Search for the cell housing the specified text and yield its [x, y] center coordinate. 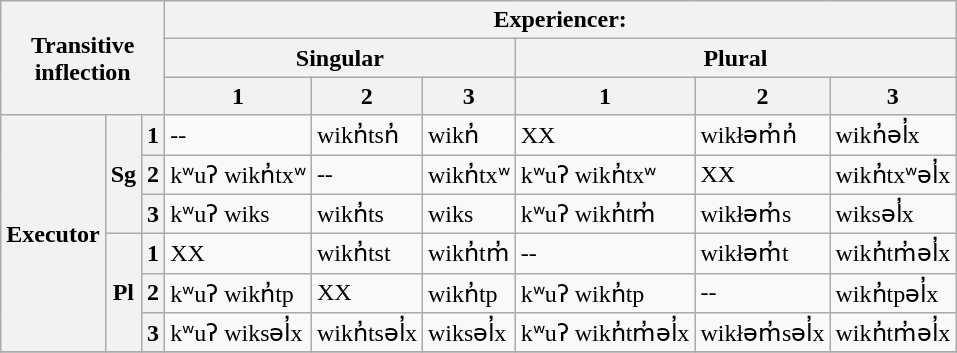
wikłəm̓t [762, 254]
Singular [340, 58]
wikn̓tsn̓ [366, 135]
wikn̓əl̓x [893, 135]
wikn̓tpəl̓x [893, 293]
Transitive inflection [83, 58]
wikn̓tm̓ [468, 254]
kʷuʔ wiksəl̓x [238, 333]
kʷuʔ wikn̓tm̓ [605, 214]
wikn̓ts [366, 214]
wiks [468, 214]
Plural [736, 58]
wikn̓tst [366, 254]
kʷuʔ wikn̓tm̓əl̓x [605, 333]
wikn̓ [468, 135]
wikłəm̓n̓ [762, 135]
wikn̓txʷəl̓x [893, 174]
wikłəm̓s [762, 214]
Experiencer: [560, 20]
Pl [123, 294]
Sg [123, 174]
wikn̓txʷ [468, 174]
kʷuʔ wiks [238, 214]
Executor [53, 234]
wikn̓tsəl̓x [366, 333]
wikłəm̓səl̓x [762, 333]
wikn̓tp [468, 293]
